Provide the (x, y) coordinate of the cell's center where the given text is located.  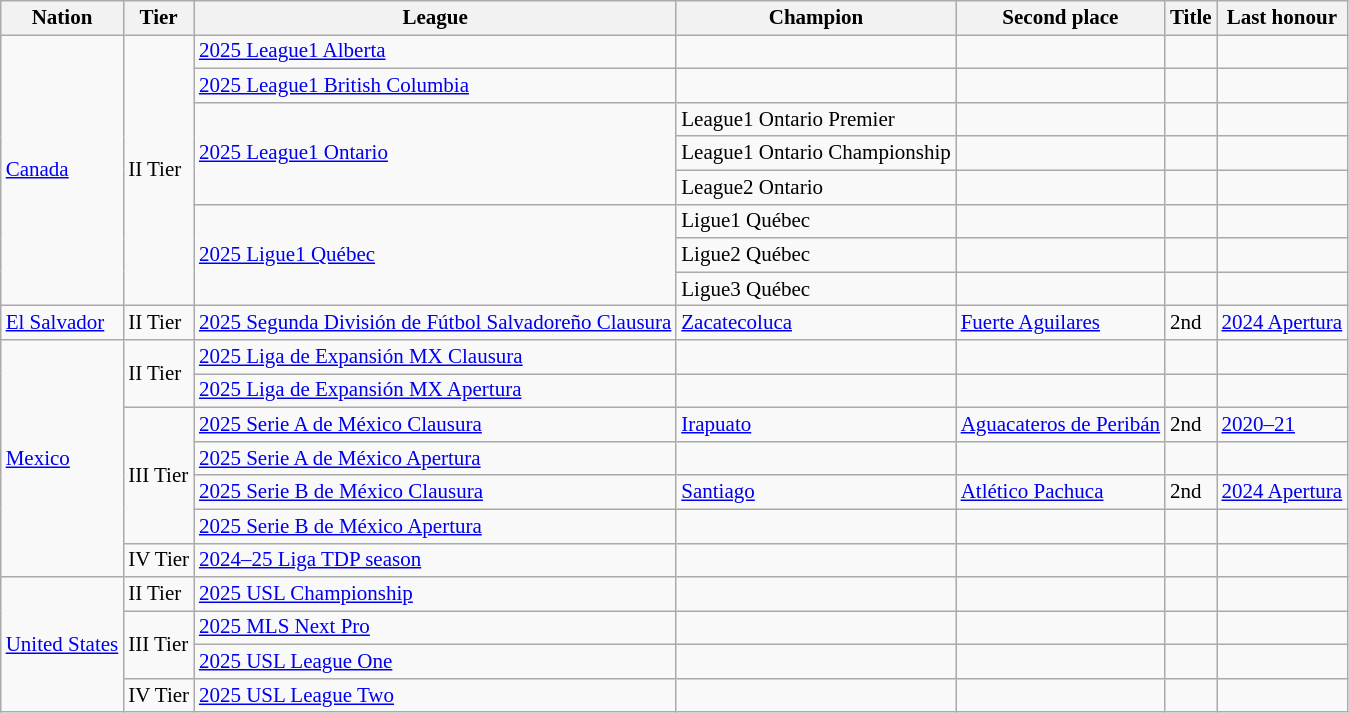
League2 Ontario (816, 187)
United States (62, 645)
2025 League1 Alberta (435, 52)
Tier (158, 18)
2025 League1 British Columbia (435, 86)
Fuerte Aguilares (1060, 323)
Second place (1060, 18)
2020–21 (1282, 424)
Nation (62, 18)
2025 Ligue1 Québec (435, 255)
2025 MLS Next Pro (435, 628)
League1 Ontario Premier (816, 119)
Santiago (816, 492)
League (435, 18)
2025 Serie A de México Clausura (435, 424)
Atlético Pachuca (1060, 492)
2025 USL League One (435, 662)
2025 USL Championship (435, 594)
Ligue1 Québec (816, 221)
Champion (816, 18)
2024–25 Liga TDP season (435, 560)
Aguacateros de Peribán (1060, 424)
Mexico (62, 458)
2025 Serie A de México Apertura (435, 458)
2025 Serie B de México Clausura (435, 492)
League1 Ontario Championship (816, 153)
Ligue2 Québec (816, 255)
Ligue3 Québec (816, 289)
2025 League1 Ontario (435, 153)
Title (1191, 18)
2025 USL League Two (435, 696)
2025 Liga de Expansión MX Apertura (435, 391)
2025 Liga de Expansión MX Clausura (435, 357)
Irapuato (816, 424)
Zacatecoluca (816, 323)
Canada (62, 170)
Last honour (1282, 18)
2025 Serie B de México Apertura (435, 526)
El Salvador (62, 323)
2025 Segunda División de Fútbol Salvadoreño Clausura (435, 323)
